Output the [x, y] coordinate of the center of the cell containing the given text.  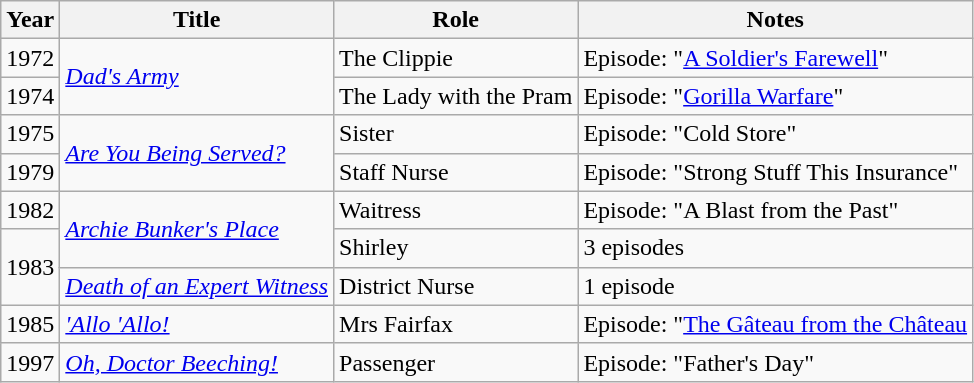
District Nurse [456, 286]
Sister [456, 134]
Staff Nurse [456, 172]
Episode: "A Soldier's Farewell" [776, 58]
3 episodes [776, 248]
Mrs Fairfax [456, 324]
Episode: "Gorilla Warfare" [776, 96]
Shirley [456, 248]
'Allo 'Allo! [197, 324]
Passenger [456, 362]
1982 [30, 210]
Are You Being Served? [197, 153]
Year [30, 20]
Episode: "The Gâteau from the Château [776, 324]
Dad's Army [197, 77]
Oh, Doctor Beeching! [197, 362]
Waitress [456, 210]
Episode: "Father's Day" [776, 362]
Episode: "A Blast from the Past" [776, 210]
Episode: "Cold Store" [776, 134]
1979 [30, 172]
1 episode [776, 286]
1974 [30, 96]
Role [456, 20]
1997 [30, 362]
Death of an Expert Witness [197, 286]
1983 [30, 267]
1975 [30, 134]
The Clippie [456, 58]
Title [197, 20]
Notes [776, 20]
1985 [30, 324]
1972 [30, 58]
The Lady with the Pram [456, 96]
Archie Bunker's Place [197, 229]
Episode: "Strong Stuff This Insurance" [776, 172]
